Output the [x, y] coordinate of the center of the cell containing the given text.  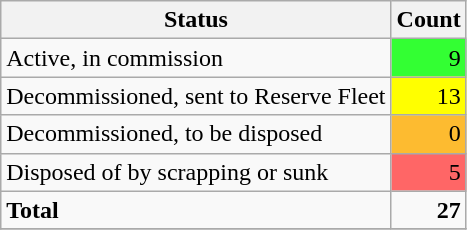
Total [196, 210]
13 [428, 96]
Status [196, 20]
Active, in commission [196, 58]
Count [428, 20]
0 [428, 134]
27 [428, 210]
5 [428, 172]
Decommissioned, to be disposed [196, 134]
Decommissioned, sent to Reserve Fleet [196, 96]
Disposed of by scrapping or sunk [196, 172]
9 [428, 58]
